Provide the (x, y) coordinate of the cell's center where the given text is located.  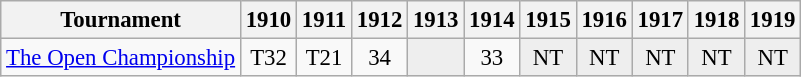
1914 (492, 20)
33 (492, 58)
1919 (773, 20)
1910 (268, 20)
1912 (379, 20)
T21 (324, 58)
Tournament (121, 20)
34 (379, 58)
T32 (268, 58)
1918 (716, 20)
1916 (604, 20)
1917 (660, 20)
The Open Championship (121, 58)
1915 (548, 20)
1913 (436, 20)
1911 (324, 20)
